Output the (x, y) coordinate of the center of the cell containing the given text.  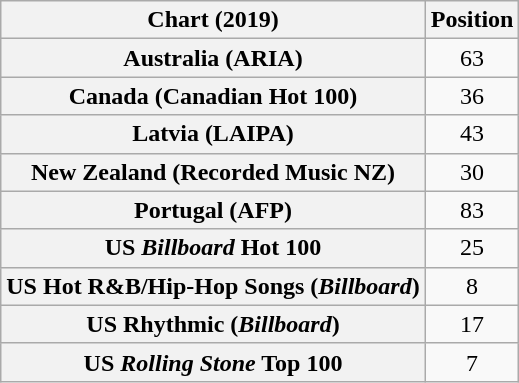
25 (472, 248)
US Hot R&B/Hip-Hop Songs (Billboard) (213, 286)
83 (472, 210)
8 (472, 286)
43 (472, 134)
7 (472, 362)
US Billboard Hot 100 (213, 248)
US Rolling Stone Top 100 (213, 362)
Latvia (LAIPA) (213, 134)
63 (472, 58)
Position (472, 20)
Portugal (AFP) (213, 210)
17 (472, 324)
36 (472, 96)
US Rhythmic (Billboard) (213, 324)
Australia (ARIA) (213, 58)
Canada (Canadian Hot 100) (213, 96)
30 (472, 172)
Chart (2019) (213, 20)
New Zealand (Recorded Music NZ) (213, 172)
